Find where the given text appears and provide that cell's center as (X, Y) coordinate. 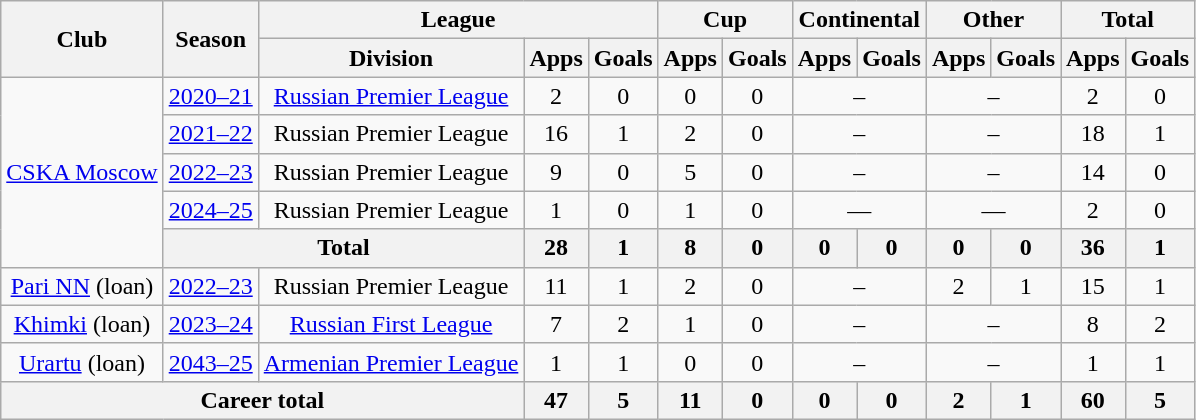
Division (391, 58)
Career total (262, 400)
28 (556, 248)
Season (210, 39)
League (458, 20)
15 (1093, 286)
Cup (725, 20)
CSKA Moscow (82, 172)
Urartu (loan) (82, 362)
47 (556, 400)
7 (556, 324)
16 (556, 134)
18 (1093, 134)
Russian First League (391, 324)
9 (556, 172)
2043–25 (210, 362)
2020–21 (210, 96)
Other (993, 20)
36 (1093, 248)
2024–25 (210, 210)
2021–22 (210, 134)
Continental (859, 20)
2023–24 (210, 324)
14 (1093, 172)
60 (1093, 400)
Khimki (loan) (82, 324)
Pari NN (loan) (82, 286)
Club (82, 39)
Armenian Premier League (391, 362)
